Extract the (X, Y) coordinate from the center of the cell holding the provided text.  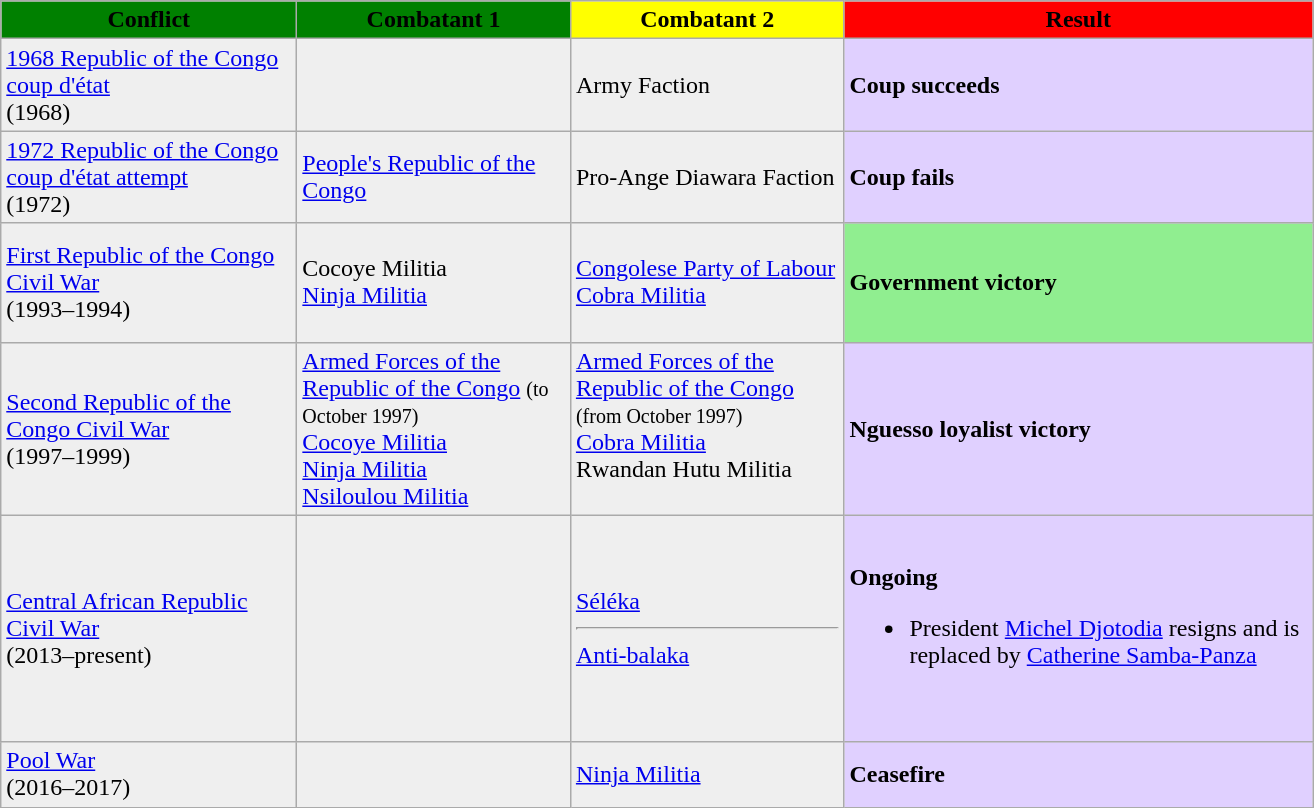
Army Faction (707, 85)
Combatant 2 (707, 20)
Second Republic of the Congo Civil War(1997–1999) (149, 428)
Congolese Party of LabourCobra Militia (707, 282)
Cocoye MilitiaNinja Militia (434, 282)
Combatant 1 (434, 20)
1968 Republic of the Congo coup d'état(1968) (149, 85)
Ceasefire (1078, 774)
Government victory (1078, 282)
Coup succeeds (1078, 85)
Armed Forces of the Republic of the Congo (to October 1997)Cocoye MilitiaNinja MilitiaNsiloulou Militia (434, 428)
Ninja Militia (707, 774)
Conflict (149, 20)
People's Republic of the Congo (434, 177)
Central African Republic Civil War(2013–present) (149, 628)
Armed Forces of the Republic of the Congo (from October 1997)Cobra Militia Rwandan Hutu Militia (707, 428)
Pool War(2016–2017) (149, 774)
1972 Republic of the Congo coup d'état attempt(1972) (149, 177)
Result (1078, 20)
Pro-Ange Diawara Faction (707, 177)
Séléka Anti-balaka (707, 628)
Nguesso loyalist victory (1078, 428)
OngoingPresident Michel Djotodia resigns and is replaced by Catherine Samba-Panza (1078, 628)
First Republic of the Congo Civil War(1993–1994) (149, 282)
Coup fails (1078, 177)
